Extract the [x, y] coordinate from the center of the cell holding the provided text.  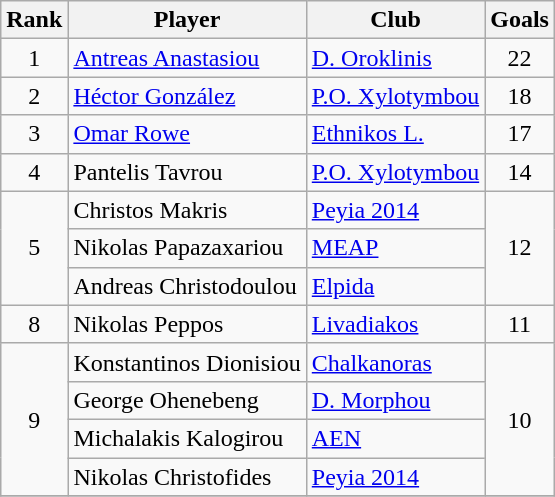
Nikolas Papazaxariou [187, 248]
11 [520, 324]
8 [34, 324]
Goals [520, 20]
2 [34, 96]
Michalakis Kalogirou [187, 438]
Ethnikos L. [395, 134]
3 [34, 134]
1 [34, 58]
D. Morphou [395, 400]
9 [34, 419]
Pantelis Tavrou [187, 172]
4 [34, 172]
D. Oroklinis [395, 58]
5 [34, 248]
Chalkanoras [395, 362]
Antreas Anastasiou [187, 58]
Omar Rowe [187, 134]
Player [187, 20]
Livadiakos [395, 324]
12 [520, 248]
18 [520, 96]
George Ohenebeng [187, 400]
Christos Makris [187, 210]
Konstantinos Dionisiou [187, 362]
14 [520, 172]
10 [520, 419]
Andreas Christodoulou [187, 286]
Nikolas Peppos [187, 324]
Héctor González [187, 96]
Rank [34, 20]
Elpida [395, 286]
22 [520, 58]
AEN [395, 438]
17 [520, 134]
Club [395, 20]
Nikolas Christofides [187, 477]
MEAP [395, 248]
